Extract the [X, Y] coordinate from the center of the cell holding the provided text.  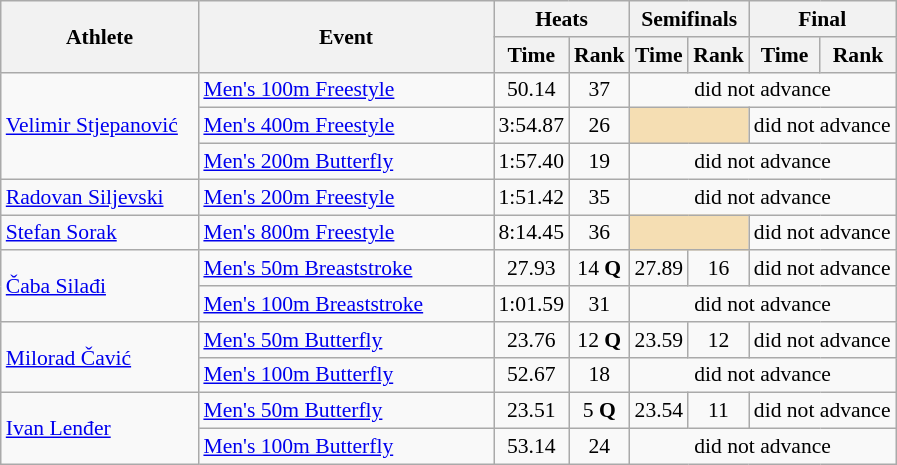
Athlete [100, 36]
3:54.87 [532, 126]
18 [600, 375]
Men's 200m Freestyle [346, 197]
23.51 [532, 411]
52.67 [532, 375]
24 [600, 447]
23.59 [660, 340]
Čaba Silađi [100, 286]
12 [718, 340]
14 Q [600, 269]
53.14 [532, 447]
19 [600, 162]
27.89 [660, 269]
37 [600, 90]
Men's 400m Freestyle [346, 126]
5 Q [600, 411]
27.93 [532, 269]
23.76 [532, 340]
23.54 [660, 411]
1:51.42 [532, 197]
16 [718, 269]
1:57.40 [532, 162]
Stefan Sorak [100, 233]
36 [600, 233]
Ivan Lenđer [100, 428]
Event [346, 36]
1:01.59 [532, 304]
Final [822, 19]
Men's 200m Butterfly [346, 162]
Men's 100m Freestyle [346, 90]
31 [600, 304]
Velimir Stjepanović [100, 126]
Men's 50m Breaststroke [346, 269]
Semifinals [690, 19]
Heats [562, 19]
Men's 100m Breaststroke [346, 304]
8:14.45 [532, 233]
Men's 800m Freestyle [346, 233]
11 [718, 411]
35 [600, 197]
Radovan Siljevski [100, 197]
26 [600, 126]
Milorad Čavić [100, 358]
50.14 [532, 90]
12 Q [600, 340]
